Locate the cell with the specified text and output its [X, Y] center coordinate. 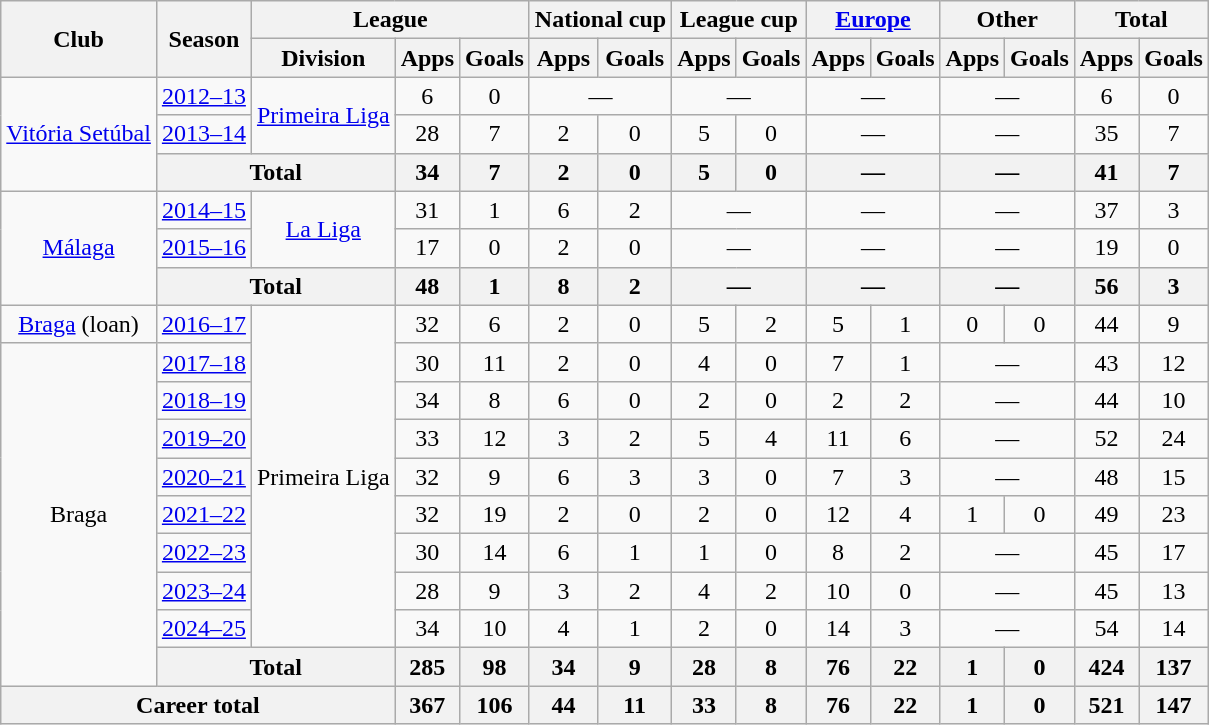
2014–15 [204, 210]
56 [1106, 286]
La Liga [323, 229]
2013–14 [204, 134]
Other [1007, 20]
424 [1106, 667]
98 [495, 667]
23 [1174, 515]
Club [79, 39]
52 [1106, 438]
106 [495, 705]
2019–20 [204, 438]
137 [1174, 667]
367 [427, 705]
24 [1174, 438]
2023–24 [204, 591]
2018–19 [204, 400]
49 [1106, 515]
147 [1174, 705]
2017–18 [204, 362]
Division [323, 58]
League cup [739, 20]
31 [427, 210]
285 [427, 667]
Braga (loan) [79, 324]
13 [1174, 591]
Vitória Setúbal [79, 134]
2024–25 [204, 629]
2016–17 [204, 324]
Career total [198, 705]
Málaga [79, 248]
54 [1106, 629]
35 [1106, 134]
15 [1174, 477]
2015–16 [204, 248]
2021–22 [204, 515]
Braga [79, 514]
Europe [873, 20]
2012–13 [204, 96]
2022–23 [204, 553]
521 [1106, 705]
League [390, 20]
2020–21 [204, 477]
Season [204, 39]
41 [1106, 172]
37 [1106, 210]
National cup [600, 20]
43 [1106, 362]
